Locate the cell with the specified text and output its (x, y) center coordinate. 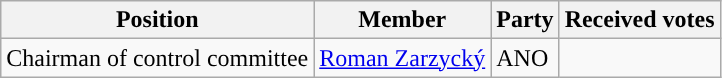
Roman Zarzycký (402, 58)
ANO (525, 58)
Party (525, 20)
Member (402, 20)
Chairman of control committee (158, 58)
Position (158, 20)
Received votes (640, 20)
